Return the [X, Y] coordinate for the center point of the cell that contains the specified text.  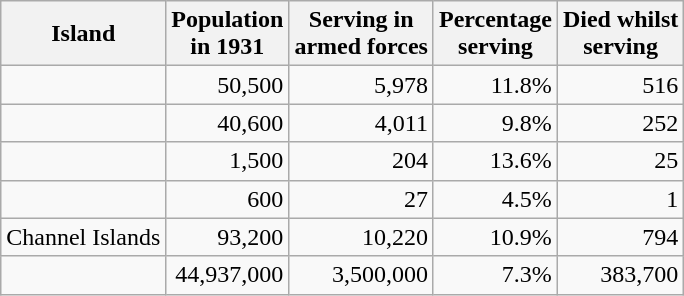
252 [620, 123]
383,700 [620, 275]
204 [362, 161]
4.5% [495, 199]
794 [620, 237]
40,600 [228, 123]
Percentage serving [495, 34]
Died whilst serving [620, 34]
11.8% [495, 85]
27 [362, 199]
4,011 [362, 123]
10.9% [495, 237]
600 [228, 199]
50,500 [228, 85]
Island [84, 34]
93,200 [228, 237]
7.3% [495, 275]
Serving in armed forces [362, 34]
516 [620, 85]
10,220 [362, 237]
1,500 [228, 161]
5,978 [362, 85]
25 [620, 161]
Population in 1931 [228, 34]
Channel Islands [84, 237]
13.6% [495, 161]
1 [620, 199]
9.8% [495, 123]
44,937,000 [228, 275]
3,500,000 [362, 275]
